Extract the (x, y) coordinate from the center of the cell holding the provided text.  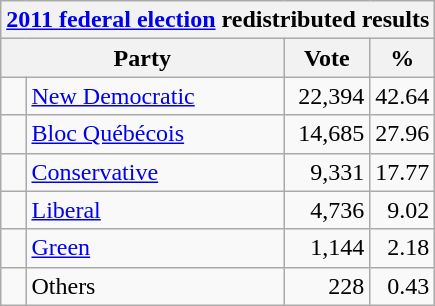
0.43 (402, 286)
Vote (327, 58)
Bloc Québécois (155, 134)
27.96 (402, 134)
228 (327, 286)
14,685 (327, 134)
9,331 (327, 172)
Party (142, 58)
17.77 (402, 172)
% (402, 58)
Others (155, 286)
1,144 (327, 248)
22,394 (327, 96)
42.64 (402, 96)
Green (155, 248)
9.02 (402, 210)
2.18 (402, 248)
Liberal (155, 210)
2011 federal election redistributed results (218, 20)
New Democratic (155, 96)
4,736 (327, 210)
Conservative (155, 172)
